Return [X, Y] of the center of cell containing provided text 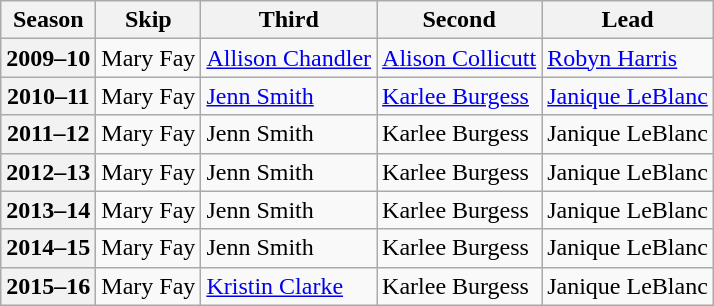
Allison Chandler [289, 58]
Alison Collicutt [460, 58]
2013–14 [48, 210]
2009–10 [48, 58]
2010–11 [48, 96]
Third [289, 20]
Lead [628, 20]
2015–16 [48, 286]
Kristin Clarke [289, 286]
Robyn Harris [628, 58]
Season [48, 20]
2014–15 [48, 248]
Skip [148, 20]
Second [460, 20]
2011–12 [48, 134]
2012–13 [48, 172]
